Locate the cell with the specified text and output its [x, y] center coordinate. 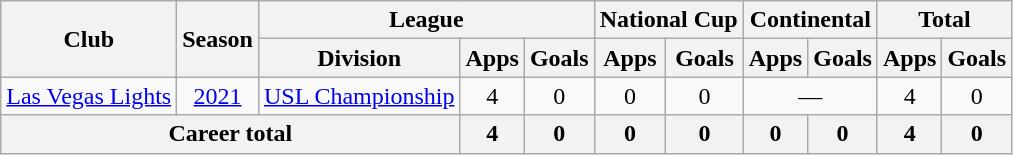
Continental [810, 20]
Total [944, 20]
League [426, 20]
USL Championship [359, 96]
Las Vegas Lights [89, 96]
— [810, 96]
National Cup [668, 20]
Club [89, 39]
Career total [230, 134]
Season [218, 39]
2021 [218, 96]
Division [359, 58]
